For the text-containing cell, return its midpoint in [x, y] coordinate format. 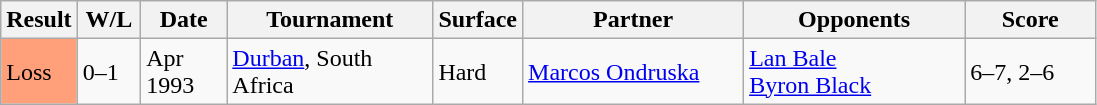
Hard [478, 72]
Result [39, 20]
Surface [478, 20]
Date [184, 20]
Tournament [330, 20]
Apr 1993 [184, 72]
Opponents [854, 20]
Loss [39, 72]
Partner [634, 20]
Marcos Ondruska [634, 72]
6–7, 2–6 [1030, 72]
Lan Bale Byron Black [854, 72]
W/L [109, 20]
Score [1030, 20]
Durban, South Africa [330, 72]
0–1 [109, 72]
